Capture the cell that displays the provided text and extract its [X, Y] central coordinate. 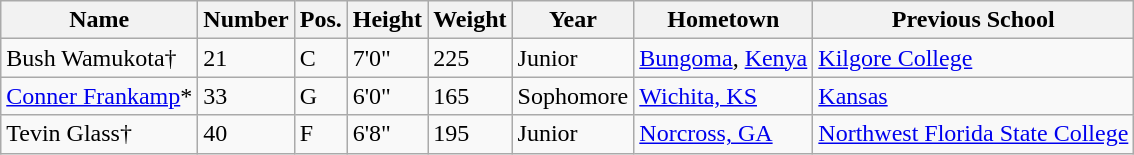
6'0" [387, 96]
Bush Wamukota† [100, 58]
Northwest Florida State College [974, 134]
C [320, 58]
F [320, 134]
Sophomore [573, 96]
Kilgore College [974, 58]
195 [470, 134]
Pos. [320, 20]
Number [246, 20]
Year [573, 20]
6'8" [387, 134]
Tevin Glass† [100, 134]
Hometown [724, 20]
G [320, 96]
Norcross, GA [724, 134]
33 [246, 96]
Bungoma, Kenya [724, 58]
Conner Frankamp* [100, 96]
7'0" [387, 58]
Height [387, 20]
Previous School [974, 20]
165 [470, 96]
21 [246, 58]
Name [100, 20]
40 [246, 134]
Kansas [974, 96]
Weight [470, 20]
Wichita, KS [724, 96]
225 [470, 58]
